Output the (X, Y) coordinate of the center of the cell containing the given text.  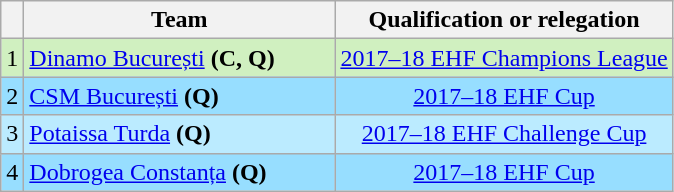
Dinamo București (C, Q) (180, 58)
Team (180, 20)
2 (12, 96)
3 (12, 134)
CSM București (Q) (180, 96)
Dobrogea Constanța (Q) (180, 172)
1 (12, 58)
4 (12, 172)
2017–18 EHF Challenge Cup (504, 134)
2017–18 EHF Champions League (504, 58)
Qualification or relegation (504, 20)
Potaissa Turda (Q) (180, 134)
